For the text-containing cell, return its midpoint in (X, Y) coordinate format. 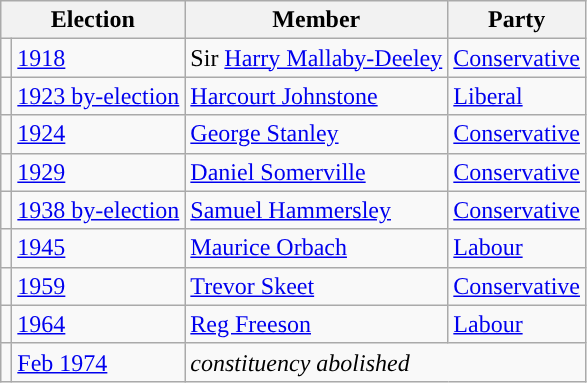
constituency abolished (386, 362)
Sir Harry Mallaby-Deeley (316, 58)
Feb 1974 (98, 362)
Election (93, 20)
Party (517, 20)
Trevor Skeet (316, 286)
1945 (98, 248)
Harcourt Johnstone (316, 96)
Daniel Somerville (316, 172)
1959 (98, 286)
Liberal (517, 96)
George Stanley (316, 134)
Maurice Orbach (316, 248)
1923 by-election (98, 96)
1929 (98, 172)
1938 by-election (98, 210)
Member (316, 20)
1964 (98, 324)
1924 (98, 134)
Samuel Hammersley (316, 210)
1918 (98, 58)
Reg Freeson (316, 324)
